For the text-containing cell, return its midpoint in [X, Y] coordinate format. 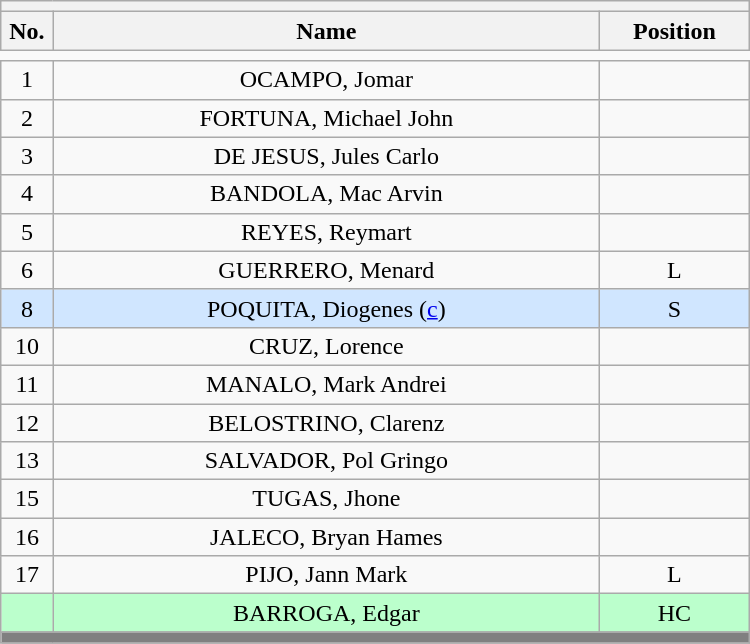
5 [27, 232]
BANDOLA, Mac Arvin [326, 194]
SALVADOR, Pol Gringo [326, 461]
FORTUNA, Michael John [326, 118]
MANALO, Mark Andrei [326, 384]
S [675, 308]
JALECO, Bryan Hames [326, 537]
POQUITA, Diogenes (c) [326, 308]
Position [675, 31]
17 [27, 575]
8 [27, 308]
11 [27, 384]
Name [326, 31]
No. [27, 31]
4 [27, 194]
16 [27, 537]
3 [27, 156]
REYES, Reymart [326, 232]
CRUZ, Lorence [326, 346]
OCAMPO, Jomar [326, 80]
10 [27, 346]
6 [27, 270]
12 [27, 423]
15 [27, 499]
BELOSTRINO, Clarenz [326, 423]
13 [27, 461]
TUGAS, Jhone [326, 499]
GUERRERO, Menard [326, 270]
2 [27, 118]
DE JESUS, Jules Carlo [326, 156]
HC [675, 613]
1 [27, 80]
BARROGA, Edgar [326, 613]
PIJO, Jann Mark [326, 575]
